For the text-containing cell, return its midpoint in (x, y) coordinate format. 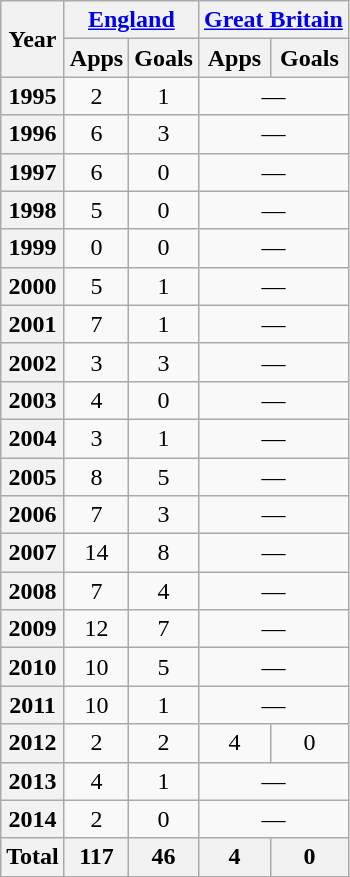
1999 (33, 248)
2001 (33, 324)
Year (33, 39)
14 (96, 553)
2000 (33, 286)
1996 (33, 134)
Great Britain (273, 20)
2009 (33, 629)
2002 (33, 362)
2012 (33, 743)
2006 (33, 515)
2005 (33, 477)
46 (164, 857)
2003 (33, 400)
2014 (33, 819)
2010 (33, 667)
2007 (33, 553)
2004 (33, 438)
117 (96, 857)
1998 (33, 210)
Total (33, 857)
1995 (33, 96)
2011 (33, 705)
1997 (33, 172)
12 (96, 629)
England (131, 20)
2013 (33, 781)
2008 (33, 591)
